Return [X, Y] of the center of cell containing provided text 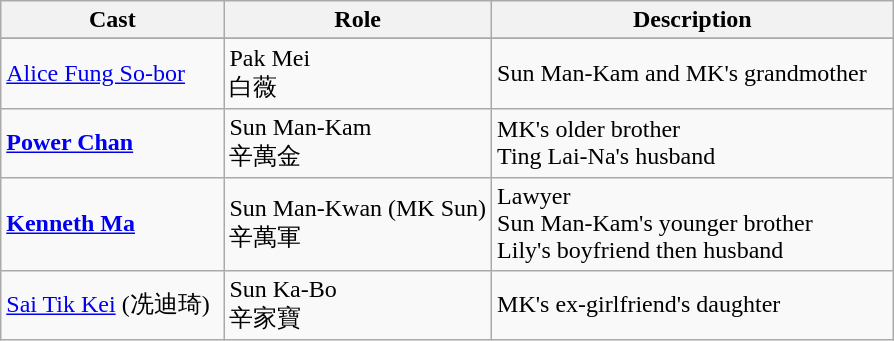
Pak Mei白薇 [358, 74]
Sun Man-Kwan (MK Sun)辛萬軍 [358, 224]
MK's older brotherTing Lai-Na's husband [693, 143]
Cast [112, 20]
Sun Man-Kam辛萬金 [358, 143]
Description [693, 20]
Sun Ka-Bo辛家寶 [358, 305]
LawyerSun Man-Kam's younger brotherLily's boyfriend then husband [693, 224]
MK's ex-girlfriend's daughter [693, 305]
Power Chan [112, 143]
Kenneth Ma [112, 224]
Role [358, 20]
Sai Tik Kei (冼迪琦) [112, 305]
Alice Fung So-bor [112, 74]
Sun Man-Kam and MK's grandmother [693, 74]
